For the text-containing cell, return its midpoint in (X, Y) coordinate format. 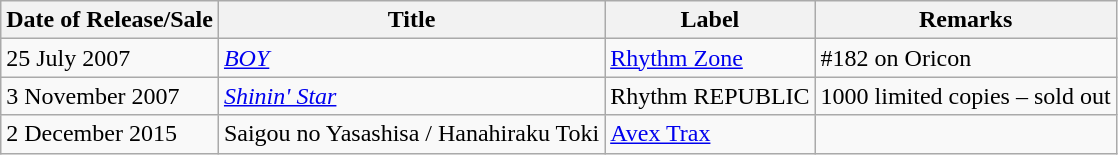
Title (411, 20)
Avex Trax (710, 134)
Shinin' Star (411, 96)
Date of Release/Sale (110, 20)
Remarks (966, 20)
#182 on Oricon (966, 58)
1000 limited copies – sold out (966, 96)
2 December 2015 (110, 134)
25 July 2007 (110, 58)
Rhythm Zone (710, 58)
Rhythm REPUBLIC (710, 96)
BOY (411, 58)
3 November 2007 (110, 96)
Label (710, 20)
Saigou no Yasashisa / Hanahiraku Toki (411, 134)
